For the text-containing cell, return its midpoint in (x, y) coordinate format. 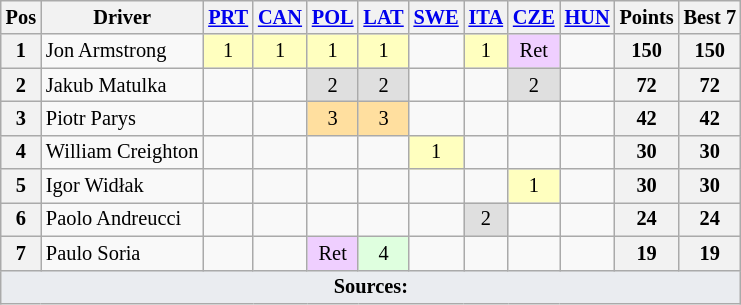
CAN (280, 17)
6 (21, 219)
Paulo Soria (122, 253)
7 (21, 253)
Sources: (371, 287)
5 (21, 186)
Igor Widłak (122, 186)
Paolo Andreucci (122, 219)
William Creighton (122, 152)
PRT (228, 17)
Jon Armstrong (122, 51)
POL (333, 17)
Jakub Matulka (122, 85)
Best 7 (710, 17)
LAT (383, 17)
HUN (588, 17)
ITA (486, 17)
Pos (21, 17)
CZE (534, 17)
Points (647, 17)
SWE (436, 17)
Piotr Parys (122, 118)
Driver (122, 17)
